Search for the cell housing the specified text and yield its (X, Y) center coordinate. 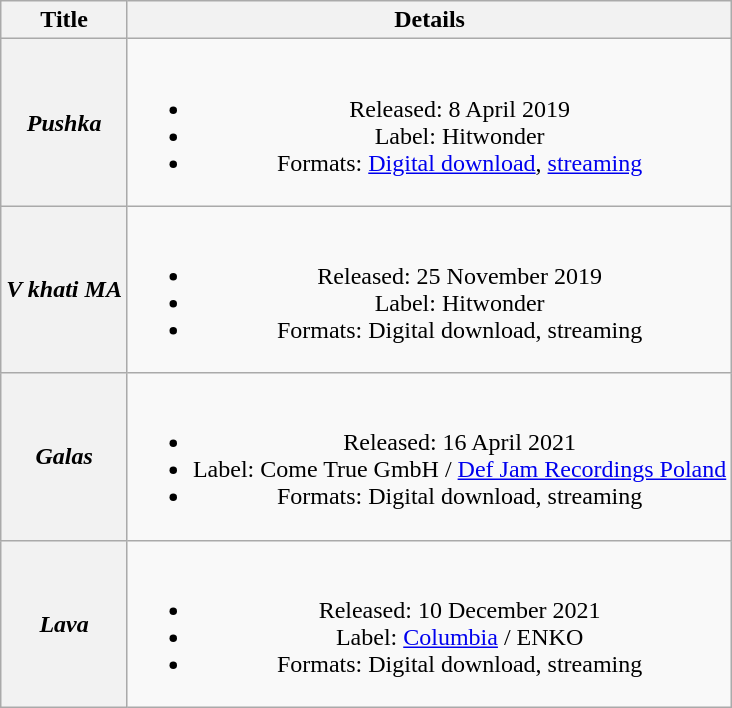
Released: 8 April 2019Label: HitwonderFormats: Digital download, streaming (429, 122)
Galas (64, 456)
Lava (64, 624)
Released: 16 April 2021Label: Come True GmbH / Def Jam Recordings PolandFormats: Digital download, streaming (429, 456)
Details (429, 20)
V khati MA (64, 290)
Released: 25 November 2019Label: HitwonderFormats: Digital download, streaming (429, 290)
Title (64, 20)
Pushka (64, 122)
Released: 10 December 2021Label: Columbia / ENKOFormats: Digital download, streaming (429, 624)
